Find where the given text appears and provide that cell's center as [X, Y] coordinate. 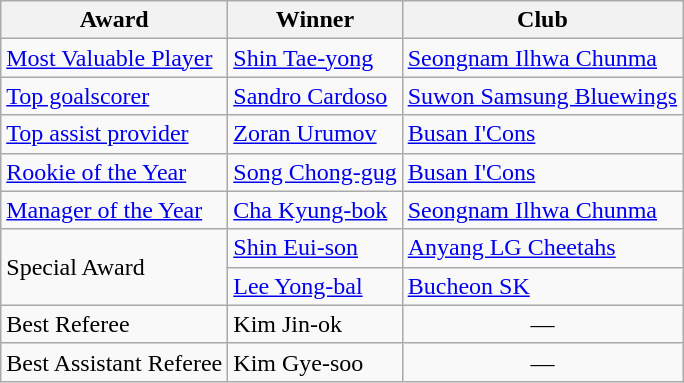
Most Valuable Player [114, 58]
Award [114, 20]
Top goalscorer [114, 96]
Shin Eui-son [315, 248]
Special Award [114, 267]
Bucheon SK [542, 286]
Zoran Urumov [315, 134]
Sandro Cardoso [315, 96]
Club [542, 20]
Suwon Samsung Bluewings [542, 96]
Rookie of the Year [114, 172]
Top assist provider [114, 134]
Kim Gye-soo [315, 362]
Kim Jin-ok [315, 324]
Manager of the Year [114, 210]
Lee Yong-bal [315, 286]
Anyang LG Cheetahs [542, 248]
Best Referee [114, 324]
Best Assistant Referee [114, 362]
Cha Kyung-bok [315, 210]
Winner [315, 20]
Shin Tae-yong [315, 58]
Song Chong-gug [315, 172]
